Return the [X, Y] coordinate for the center point of the cell that contains the specified text.  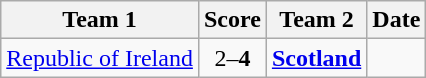
Score [232, 20]
Scotland [316, 58]
Republic of Ireland [100, 58]
Team 1 [100, 20]
2–4 [232, 58]
Team 2 [316, 20]
Date [396, 20]
